Identify which cell holds the provided text, then report its (X, Y) central coordinate. 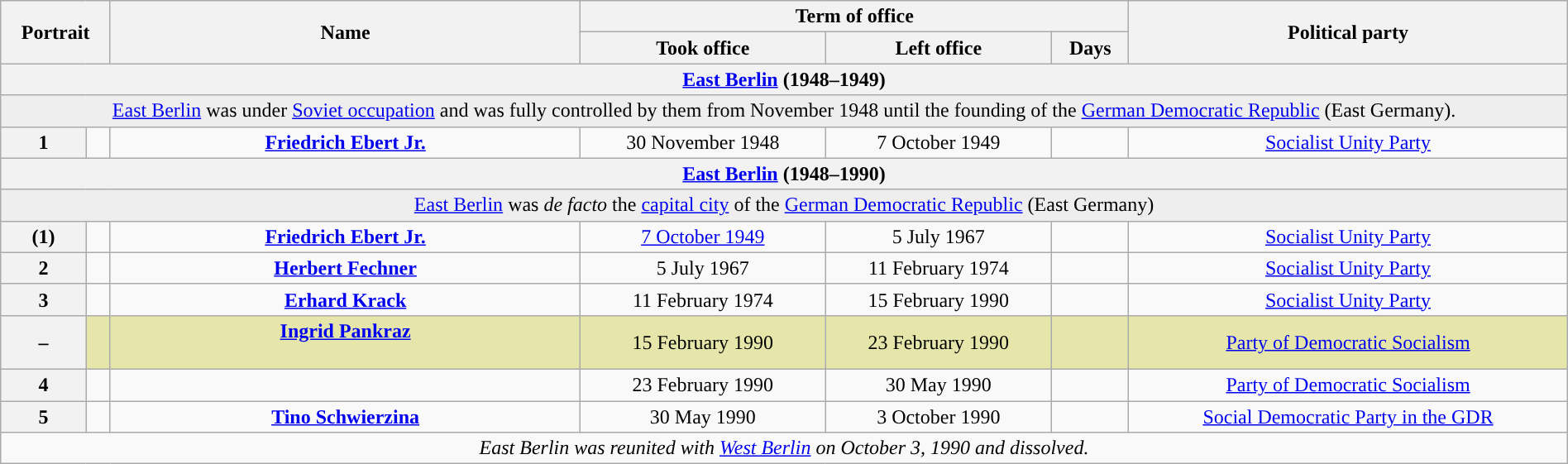
Political party (1348, 32)
1 (43, 142)
5 (43, 416)
Left office (939, 48)
4 (43, 385)
Term of office (855, 17)
East Berlin (1948–1990) (784, 174)
East Berlin was de facto the capital city of the German Democratic Republic (East Germany) (784, 205)
Days (1090, 48)
Portrait (56, 32)
– (43, 342)
(1) (43, 237)
3 October 1990 (939, 416)
2 (43, 268)
East Berlin (1948–1949) (784, 79)
Erhard Krack (345, 299)
Social Democratic Party in the GDR (1348, 416)
30 November 1948 (703, 142)
Took office (703, 48)
3 (43, 299)
Ingrid Pankraz (345, 342)
Herbert Fechner (345, 268)
Tino Schwierzina (345, 416)
East Berlin was reunited with West Berlin on October 3, 1990 and dissolved. (784, 448)
Name (345, 32)
